Output the (x, y) coordinate of the center of the cell containing the given text.  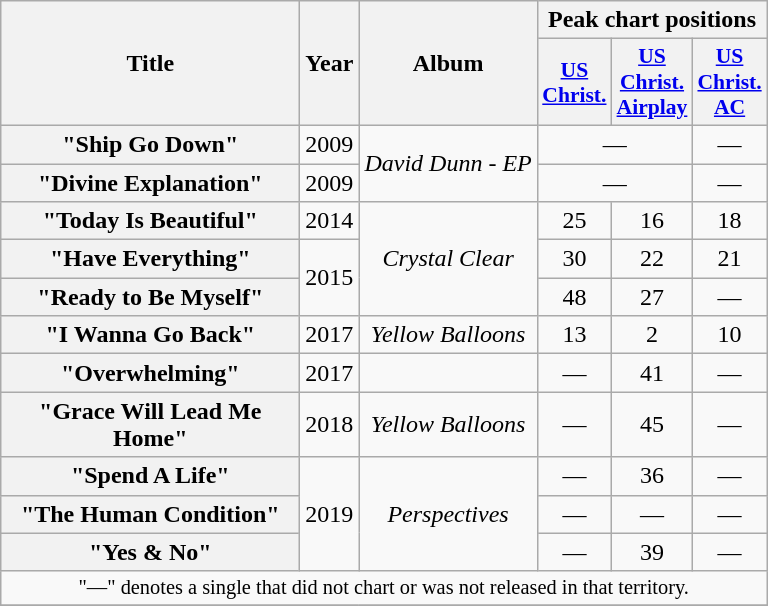
David Dunn - EP (448, 163)
USChrist.AC (729, 82)
2 (652, 335)
"Have Everything" (150, 259)
22 (652, 259)
"Spend A Life" (150, 476)
"Ready to Be Myself" (150, 297)
"Today Is Beautiful" (150, 221)
"Ship Go Down" (150, 144)
Peak chart positions (652, 20)
2015 (330, 278)
"The Human Condition" (150, 514)
30 (574, 259)
2019 (330, 514)
"—" denotes a single that did not chart or was not released in that territory. (384, 588)
41 (652, 373)
13 (574, 335)
2014 (330, 221)
Perspectives (448, 514)
36 (652, 476)
27 (652, 297)
45 (652, 424)
Year (330, 64)
18 (729, 221)
Title (150, 64)
Crystal Clear (448, 259)
"Yes & No" (150, 552)
16 (652, 221)
"Grace Will Lead Me Home" (150, 424)
25 (574, 221)
2018 (330, 424)
USChrist.Airplay (652, 82)
"I Wanna Go Back" (150, 335)
"Overwhelming" (150, 373)
10 (729, 335)
USChrist. (574, 82)
48 (574, 297)
"Divine Explanation" (150, 183)
21 (729, 259)
Album (448, 64)
39 (652, 552)
